Scan for the cell matching the given text and deliver its (x, y) coordinate at center. 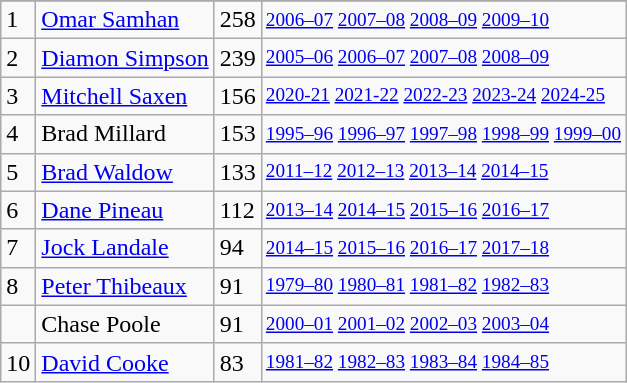
Brad Millard (125, 134)
4 (18, 134)
1995–96 1996–97 1997–98 1998–99 1999–00 (443, 134)
10 (18, 362)
Dane Pineau (125, 210)
94 (238, 248)
83 (238, 362)
David Cooke (125, 362)
2011–12 2012–13 2013–14 2014–15 (443, 172)
Omar Samhan (125, 20)
258 (238, 20)
5 (18, 172)
7 (18, 248)
Brad Waldow (125, 172)
3 (18, 96)
Chase Poole (125, 324)
112 (238, 210)
Jock Landale (125, 248)
153 (238, 134)
Peter Thibeaux (125, 286)
2013–14 2014–15 2015–16 2016–17 (443, 210)
2005–06 2006–07 2007–08 2008–09 (443, 58)
1 (18, 20)
2000–01 2001–02 2002–03 2003–04 (443, 324)
1979–80 1980–81 1981–82 1982–83 (443, 286)
2014–15 2015–16 2016–17 2017–18 (443, 248)
1981–82 1982–83 1983–84 1984–85 (443, 362)
239 (238, 58)
6 (18, 210)
8 (18, 286)
156 (238, 96)
Diamon Simpson (125, 58)
2 (18, 58)
2020-21 2021-22 2022-23 2023-24 2024-25 (443, 96)
Mitchell Saxen (125, 96)
2006–07 2007–08 2008–09 2009–10 (443, 20)
133 (238, 172)
